Detect which cell encompasses the target text, then output its [X, Y] center coordinate. 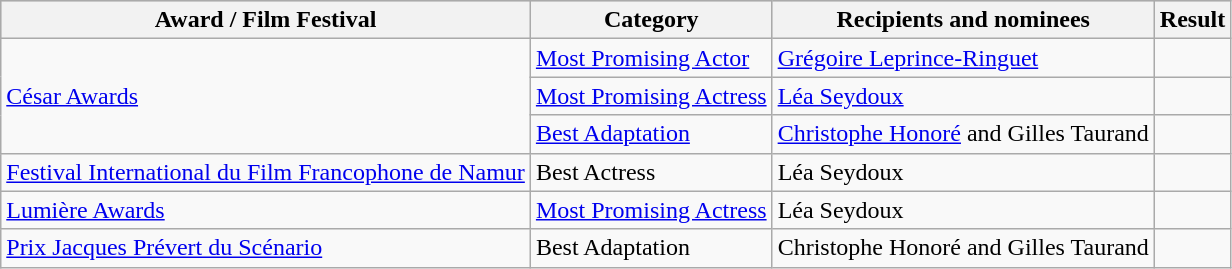
Category [651, 20]
Prix Jacques Prévert du Scénario [266, 248]
Grégoire Leprince-Ringuet [963, 58]
Most Promising Actor [651, 58]
Award / Film Festival [266, 20]
Best Actress [651, 172]
Festival International du Film Francophone de Namur [266, 172]
Result [1192, 20]
Recipients and nominees [963, 20]
César Awards [266, 96]
Lumière Awards [266, 210]
